Return the (X, Y) coordinate for the center point of the cell that contains the specified text.  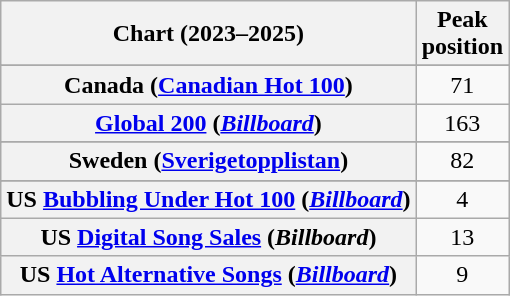
71 (462, 85)
163 (462, 123)
4 (462, 199)
Chart (2023–2025) (208, 34)
US Bubbling Under Hot 100 (Billboard) (208, 199)
Canada (Canadian Hot 100) (208, 85)
US Digital Song Sales (Billboard) (208, 237)
Global 200 (Billboard) (208, 123)
Peakposition (462, 34)
US Hot Alternative Songs (Billboard) (208, 275)
9 (462, 275)
13 (462, 237)
Sweden (Sverigetopplistan) (208, 161)
82 (462, 161)
